Pinpoint the cell where the given text exists, returning its [X, Y] midpoint coordinate. 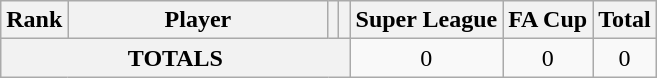
Rank [34, 20]
Total [625, 20]
FA Cup [548, 20]
Super League [426, 20]
Player [198, 20]
TOTALS [176, 58]
